Provide the [x, y] coordinate of the cell's center where the given text is located.  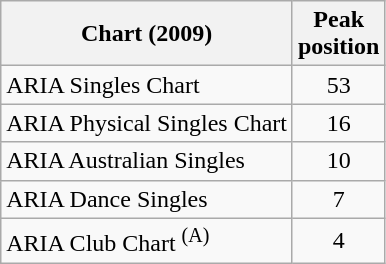
ARIA Dance Singles [147, 199]
53 [338, 85]
ARIA Australian Singles [147, 161]
Chart (2009) [147, 34]
16 [338, 123]
ARIA Singles Chart [147, 85]
7 [338, 199]
4 [338, 240]
ARIA Club Chart (A) [147, 240]
ARIA Physical Singles Chart [147, 123]
10 [338, 161]
Peakposition [338, 34]
